Identify which cell holds the provided text, then report its (x, y) central coordinate. 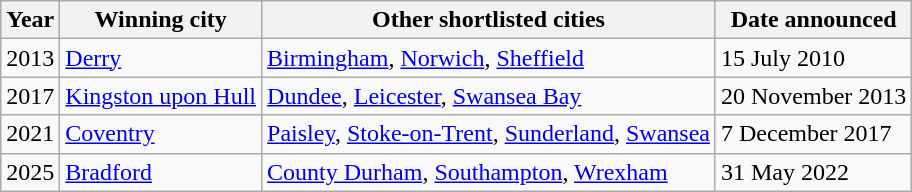
Derry (161, 58)
7 December 2017 (813, 134)
Other shortlisted cities (489, 20)
Coventry (161, 134)
Birmingham, Norwich, Sheffield (489, 58)
Paisley, Stoke-on-Trent, Sunderland, Swansea (489, 134)
31 May 2022 (813, 172)
Kingston upon Hull (161, 96)
2017 (30, 96)
2013 (30, 58)
20 November 2013 (813, 96)
County Durham, Southampton, Wrexham (489, 172)
Dundee, Leicester, Swansea Bay (489, 96)
Winning city (161, 20)
2025 (30, 172)
2021 (30, 134)
15 July 2010 (813, 58)
Date announced (813, 20)
Bradford (161, 172)
Year (30, 20)
